Find where the given text appears and provide that cell's center as [X, Y] coordinate. 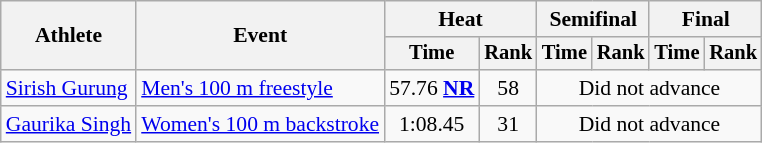
Final [705, 19]
Heat [460, 19]
Men's 100 m freestyle [260, 88]
Event [260, 36]
Athlete [68, 36]
Women's 100 m backstroke [260, 124]
57.76 NR [432, 88]
Semifinal [593, 19]
58 [508, 88]
Gaurika Singh [68, 124]
31 [508, 124]
Sirish Gurung [68, 88]
1:08.45 [432, 124]
